Capture the cell that displays the provided text and extract its (X, Y) central coordinate. 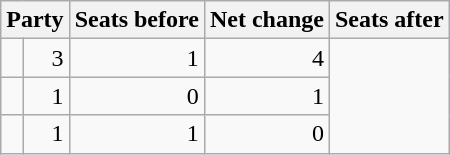
Seats after (389, 20)
Seats before (136, 20)
3 (46, 58)
Party (35, 20)
4 (266, 58)
Net change (266, 20)
